Determine the (x, y) coordinate at the center of the cell enclosing the given text.  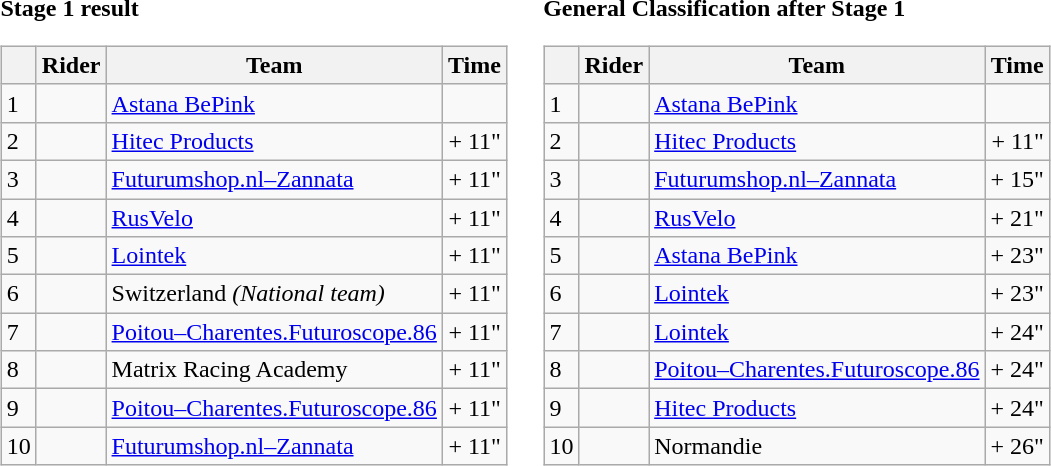
+ 15" (1017, 179)
Normandie (817, 446)
+ 26" (1017, 446)
Matrix Racing Academy (274, 370)
+ 21" (1017, 217)
Switzerland (National team) (274, 294)
